Detect which cell encompasses the target text, then output its (x, y) center coordinate. 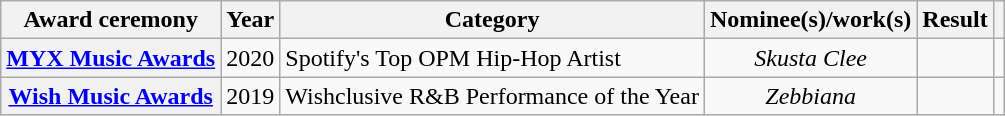
Result (955, 20)
Zebbiana (810, 96)
Year (250, 20)
Award ceremony (111, 20)
Nominee(s)/work(s) (810, 20)
Category (492, 20)
2019 (250, 96)
Wish Music Awards (111, 96)
Spotify's Top OPM Hip-Hop Artist (492, 58)
MYX Music Awards (111, 58)
Skusta Clee (810, 58)
Wishclusive R&B Performance of the Year (492, 96)
2020 (250, 58)
